Return the (X, Y) coordinate for the center point of the cell that contains the specified text.  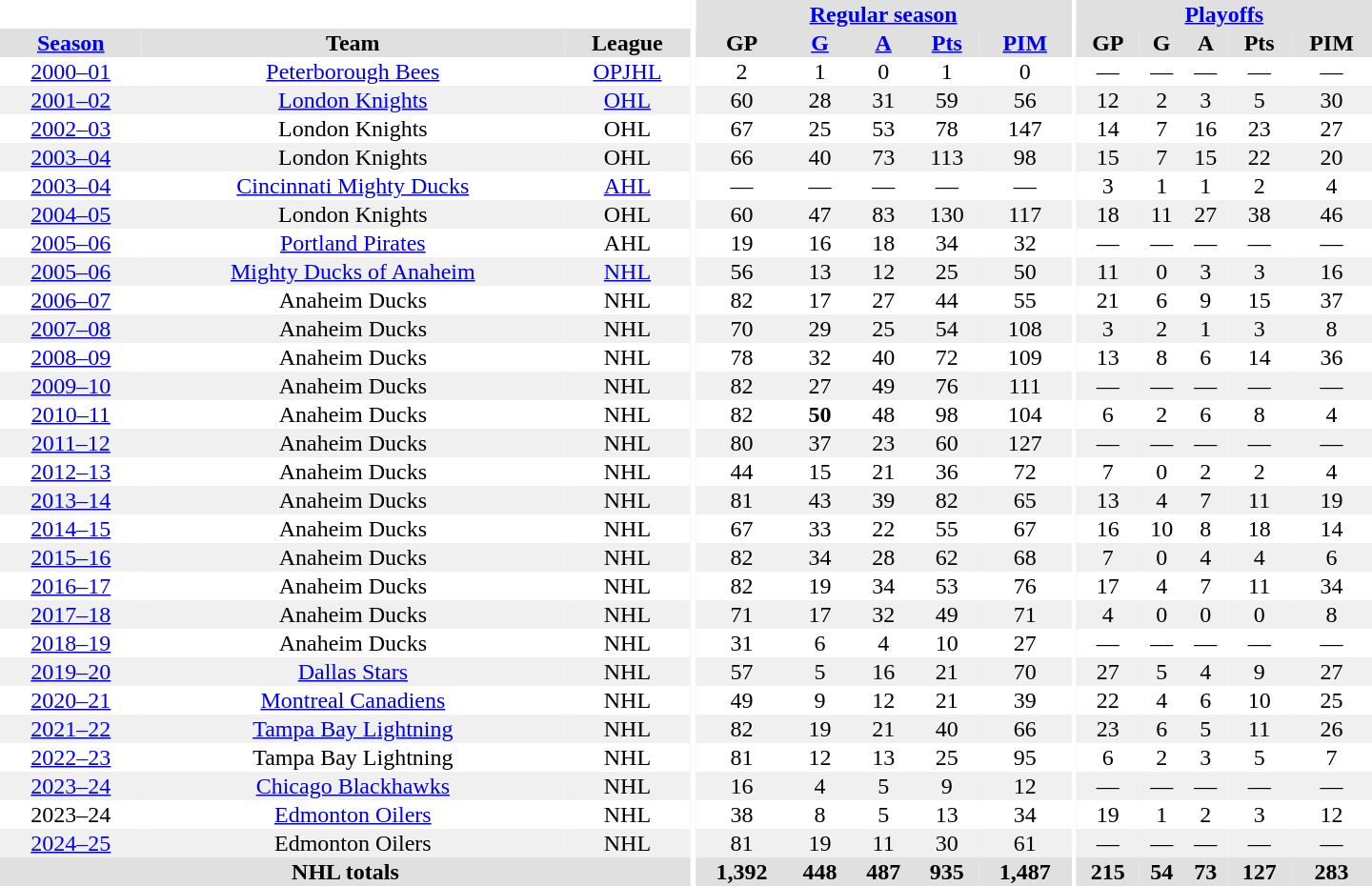
215 (1109, 872)
26 (1332, 729)
104 (1025, 414)
80 (741, 443)
2012–13 (71, 472)
Dallas Stars (353, 672)
108 (1025, 329)
130 (947, 214)
59 (947, 100)
Cincinnati Mighty Ducks (353, 186)
2001–02 (71, 100)
2004–05 (71, 214)
Portland Pirates (353, 243)
935 (947, 872)
2019–20 (71, 672)
1,487 (1025, 872)
48 (884, 414)
448 (819, 872)
95 (1025, 757)
47 (819, 214)
43 (819, 500)
20 (1332, 157)
147 (1025, 129)
Montreal Canadiens (353, 700)
Regular season (884, 14)
Playoffs (1224, 14)
Season (71, 43)
Chicago Blackhawks (353, 786)
29 (819, 329)
2015–16 (71, 557)
NHL totals (345, 872)
Mighty Ducks of Anaheim (353, 272)
113 (947, 157)
46 (1332, 214)
Peterborough Bees (353, 71)
2014–15 (71, 529)
68 (1025, 557)
2016–17 (71, 586)
2017–18 (71, 614)
2024–25 (71, 843)
109 (1025, 357)
2010–11 (71, 414)
2006–07 (71, 300)
83 (884, 214)
57 (741, 672)
33 (819, 529)
League (627, 43)
283 (1332, 872)
117 (1025, 214)
111 (1025, 386)
Team (353, 43)
2018–19 (71, 643)
2021–22 (71, 729)
1,392 (741, 872)
2013–14 (71, 500)
2011–12 (71, 443)
2002–03 (71, 129)
2009–10 (71, 386)
2020–21 (71, 700)
OPJHL (627, 71)
2007–08 (71, 329)
2008–09 (71, 357)
65 (1025, 500)
2022–23 (71, 757)
2000–01 (71, 71)
61 (1025, 843)
62 (947, 557)
487 (884, 872)
